Capture the cell that displays the provided text and extract its (x, y) central coordinate. 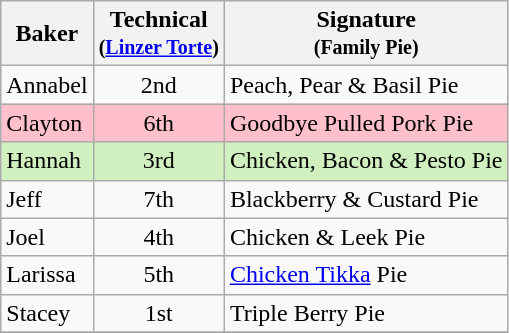
6th (158, 123)
Joel (47, 237)
4th (158, 237)
Peach, Pear & Basil Pie (366, 85)
5th (158, 275)
7th (158, 199)
Chicken Tikka Pie (366, 275)
Jeff (47, 199)
2nd (158, 85)
Technical(Linzer Torte) (158, 34)
Annabel (47, 85)
Stacey (47, 313)
Triple Berry Pie (366, 313)
Baker (47, 34)
1st (158, 313)
Clayton (47, 123)
Chicken & Leek Pie (366, 237)
Hannah (47, 161)
Signature(Family Pie) (366, 34)
Blackberry & Custard Pie (366, 199)
3rd (158, 161)
Goodbye Pulled Pork Pie (366, 123)
Chicken, Bacon & Pesto Pie (366, 161)
Larissa (47, 275)
